Extract the (X, Y) coordinate from the center of the cell holding the provided text.  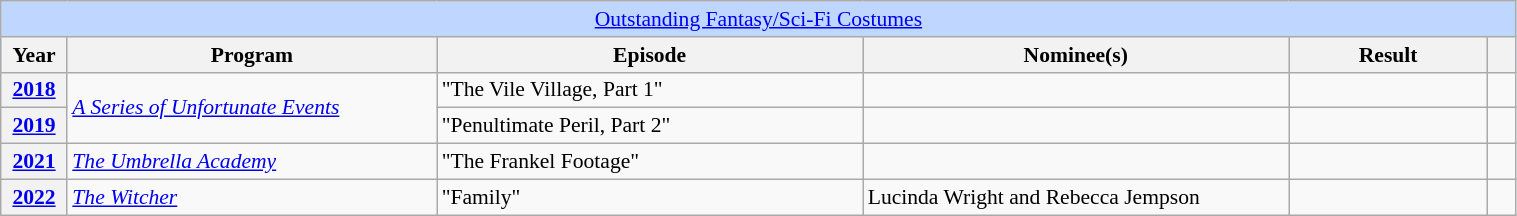
2021 (34, 162)
Outstanding Fantasy/Sci-Fi Costumes (758, 19)
"Family" (650, 197)
"The Frankel Footage" (650, 162)
"Penultimate Peril, Part 2" (650, 126)
"The Vile Village, Part 1" (650, 90)
2022 (34, 197)
A Series of Unfortunate Events (252, 108)
The Witcher (252, 197)
2018 (34, 90)
Result (1388, 55)
Episode (650, 55)
Nominee(s) (1076, 55)
Lucinda Wright and Rebecca Jempson (1076, 197)
The Umbrella Academy (252, 162)
Year (34, 55)
Program (252, 55)
2019 (34, 126)
